Provide the (X, Y) coordinate of the cell's center where the given text is located.  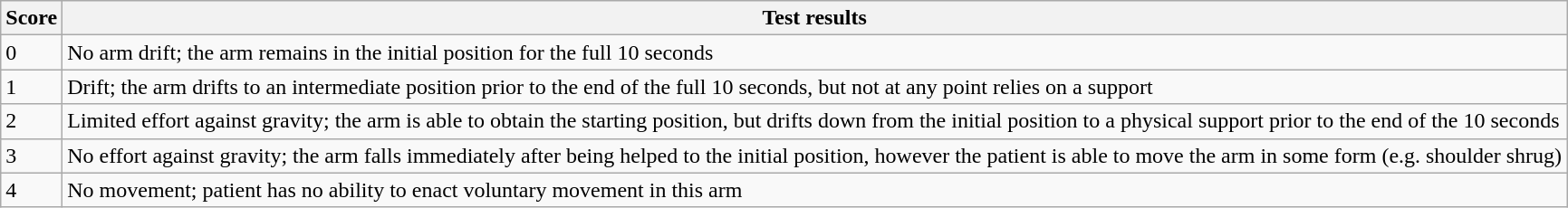
Test results (815, 18)
0 (32, 52)
3 (32, 156)
1 (32, 87)
2 (32, 121)
No movement; patient has no ability to enact voluntary movement in this arm (815, 190)
Score (32, 18)
4 (32, 190)
Drift; the arm drifts to an intermediate position prior to the end of the full 10 seconds, but not at any point relies on a support (815, 87)
No arm drift; the arm remains in the initial position for the full 10 seconds (815, 52)
